Identify which cell holds the provided text, then report its [x, y] central coordinate. 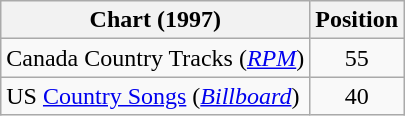
Canada Country Tracks (RPM) [156, 58]
US Country Songs (Billboard) [156, 96]
Chart (1997) [156, 20]
55 [357, 58]
40 [357, 96]
Position [357, 20]
